Detect which cell encompasses the target text, then output its (x, y) center coordinate. 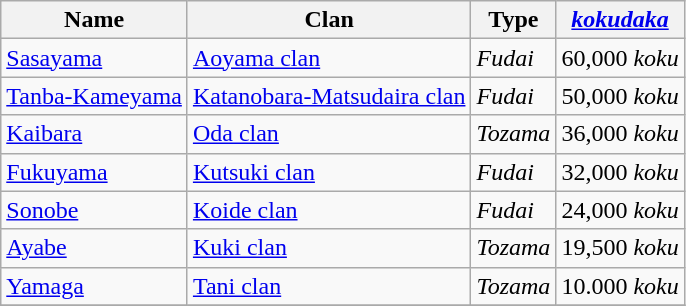
19,500 koku (620, 248)
Oda clan (329, 134)
32,000 koku (620, 172)
Clan (329, 20)
Koide clan (329, 210)
36,000 koku (620, 134)
Type (514, 20)
Tani clan (329, 286)
10.000 koku (620, 286)
Yamaga (94, 286)
kokudaka (620, 20)
Sonobe (94, 210)
Sasayama (94, 58)
Kuki clan (329, 248)
Name (94, 20)
Kaibara (94, 134)
24,000 koku (620, 210)
Tanba-Kameyama (94, 96)
50,000 koku (620, 96)
60,000 koku (620, 58)
Aoyama clan (329, 58)
Katanobara-Matsudaira clan (329, 96)
Ayabe (94, 248)
Fukuyama (94, 172)
Kutsuki clan (329, 172)
